Extract the (X, Y) coordinate from the center of the cell holding the provided text.  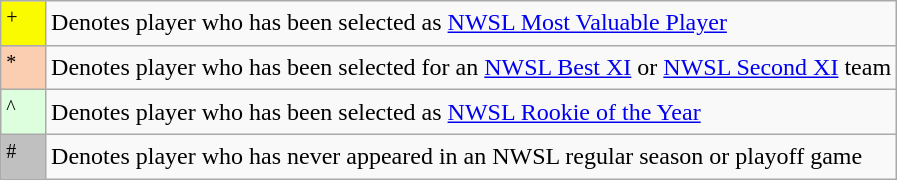
# (24, 156)
+ (24, 24)
* (24, 68)
Denotes player who has never appeared in an NWSL regular season or playoff game (472, 156)
^ (24, 112)
Denotes player who has been selected as NWSL Rookie of the Year (472, 112)
Denotes player who has been selected as NWSL Most Valuable Player (472, 24)
Denotes player who has been selected for an NWSL Best XI or NWSL Second XI team (472, 68)
